Find where the given text appears and provide that cell's center as [X, Y] coordinate. 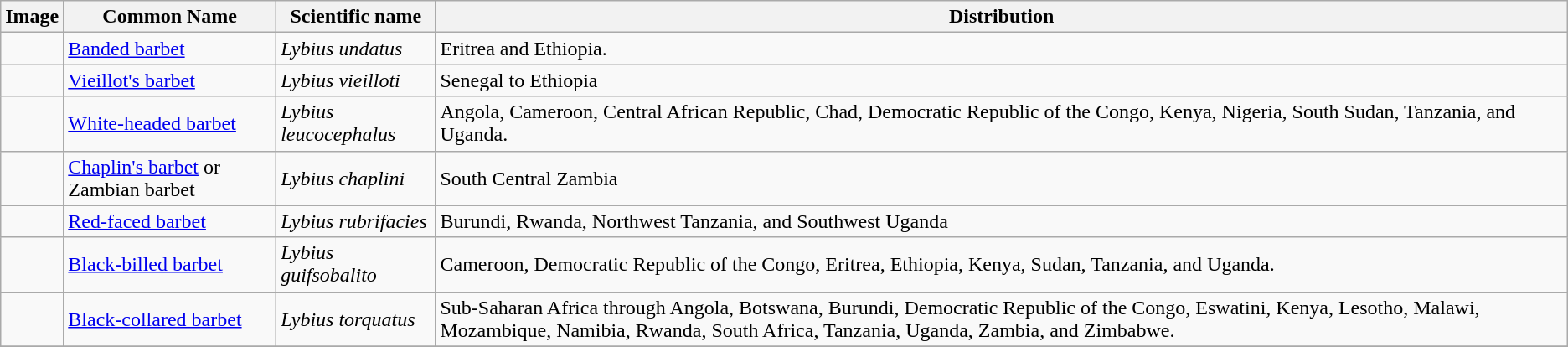
Black-billed barbet [170, 265]
Lybius undatus [356, 49]
Eritrea and Ethiopia. [1002, 49]
Lybius leucocephalus [356, 124]
Distribution [1002, 17]
Common Name [170, 17]
Lybius chaplini [356, 178]
Lybius torquatus [356, 319]
Angola, Cameroon, Central African Republic, Chad, Democratic Republic of the Congo, Kenya, Nigeria, South Sudan, Tanzania, and Uganda. [1002, 124]
White-headed barbet [170, 124]
Lybius rubrifacies [356, 221]
Senegal to Ethiopia [1002, 80]
Image [32, 17]
Chaplin's barbet or Zambian barbet [170, 178]
Lybius vieilloti [356, 80]
Scientific name [356, 17]
Black-collared barbet [170, 319]
Cameroon, Democratic Republic of the Congo, Eritrea, Ethiopia, Kenya, Sudan, Tanzania, and Uganda. [1002, 265]
Vieillot's barbet [170, 80]
Banded barbet [170, 49]
Red-faced barbet [170, 221]
South Central Zambia [1002, 178]
Lybius guifsobalito [356, 265]
Burundi, Rwanda, Northwest Tanzania, and Southwest Uganda [1002, 221]
